Pinpoint the cell where the given text exists, returning its (X, Y) midpoint coordinate. 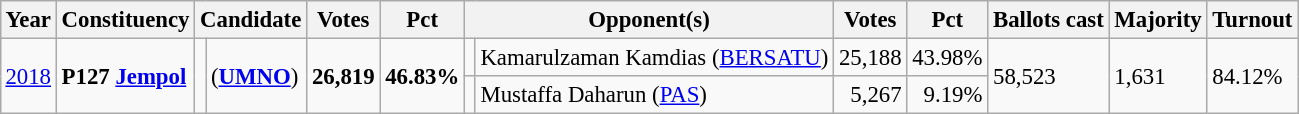
Majority (1158, 20)
46.83% (422, 76)
9.19% (948, 95)
Constituency (125, 20)
Candidate (251, 20)
26,819 (344, 76)
P127 Jempol (125, 76)
Mustaffa Daharun (PAS) (654, 95)
2018 (28, 76)
43.98% (948, 57)
Ballots cast (1048, 20)
(UMNO) (256, 76)
Year (28, 20)
Opponent(s) (648, 20)
84.12% (1252, 76)
5,267 (870, 95)
Kamarulzaman Kamdias (BERSATU) (654, 57)
Turnout (1252, 20)
1,631 (1158, 76)
58,523 (1048, 76)
25,188 (870, 57)
